Return (x, y) of the center of cell containing provided text 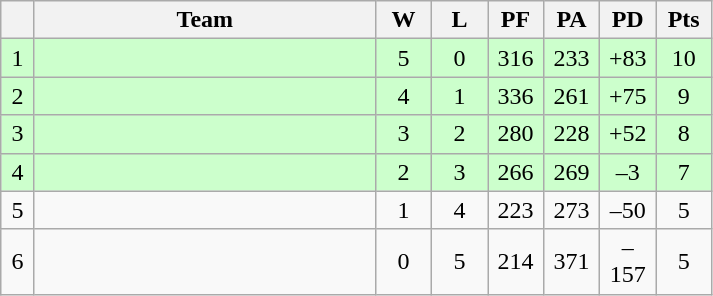
+75 (628, 96)
336 (516, 96)
+52 (628, 134)
269 (572, 172)
273 (572, 210)
316 (516, 58)
280 (516, 134)
–157 (628, 262)
W (403, 20)
–50 (628, 210)
PF (516, 20)
–3 (628, 172)
223 (516, 210)
371 (572, 262)
10 (684, 58)
Pts (684, 20)
Team (204, 20)
PA (572, 20)
7 (684, 172)
9 (684, 96)
214 (516, 262)
233 (572, 58)
PD (628, 20)
228 (572, 134)
266 (516, 172)
+83 (628, 58)
8 (684, 134)
6 (18, 262)
L (459, 20)
261 (572, 96)
